Find where the given text appears and provide that cell's center as [x, y] coordinate. 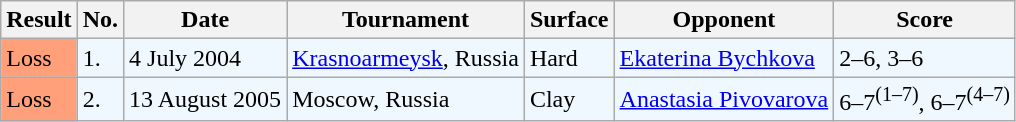
Score [925, 20]
2. [100, 100]
Moscow, Russia [406, 100]
Date [206, 20]
Tournament [406, 20]
Ekaterina Bychkova [724, 58]
6–7(1–7), 6–7(4–7) [925, 100]
13 August 2005 [206, 100]
Krasnoarmeysk, Russia [406, 58]
4 July 2004 [206, 58]
Hard [569, 58]
1. [100, 58]
Anastasia Pivovarova [724, 100]
Opponent [724, 20]
Result [39, 20]
Clay [569, 100]
2–6, 3–6 [925, 58]
Surface [569, 20]
No. [100, 20]
